Detect which cell encompasses the target text, then output its [X, Y] center coordinate. 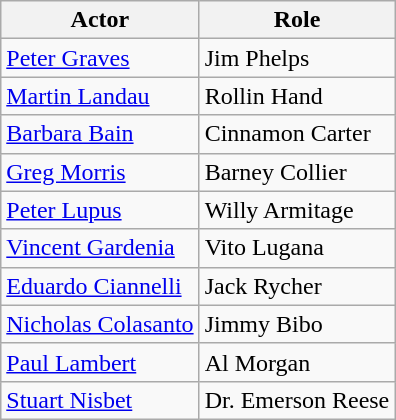
Willy Armitage [297, 210]
Actor [100, 20]
Vincent Gardenia [100, 248]
Eduardo Ciannelli [100, 286]
Vito Lugana [297, 248]
Dr. Emerson Reese [297, 400]
Cinnamon Carter [297, 134]
Stuart Nisbet [100, 400]
Rollin Hand [297, 96]
Jim Phelps [297, 58]
Martin Landau [100, 96]
Al Morgan [297, 362]
Nicholas Colasanto [100, 324]
Peter Lupus [100, 210]
Barbara Bain [100, 134]
Greg Morris [100, 172]
Role [297, 20]
Peter Graves [100, 58]
Jack Rycher [297, 286]
Paul Lambert [100, 362]
Jimmy Bibo [297, 324]
Barney Collier [297, 172]
